Pinpoint the cell where the given text exists, returning its (X, Y) midpoint coordinate. 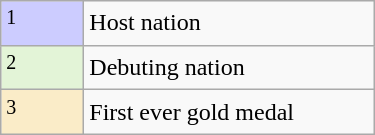
Host nation (229, 24)
Debuting nation (229, 68)
First ever gold medal (229, 112)
1 (42, 24)
2 (42, 68)
3 (42, 112)
